Determine the [x, y] coordinate at the center of the cell enclosing the given text.  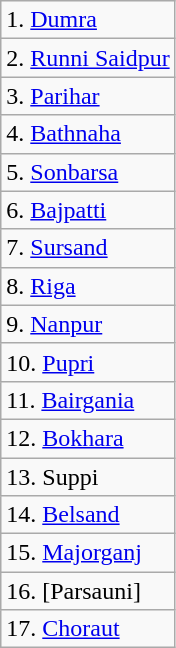
17. Choraut [88, 629]
14. Belsand [88, 515]
8. Riga [88, 286]
3. Parihar [88, 96]
1. Dumra [88, 20]
7. Sursand [88, 248]
9. Nanpur [88, 324]
11. Bairgania [88, 400]
15. Majorganj [88, 553]
13. Suppi [88, 477]
12. Bokhara [88, 438]
10. Pupri [88, 362]
5. Sonbarsa [88, 172]
16. [Parsauni] [88, 591]
2. Runni Saidpur [88, 58]
6. Bajpatti [88, 210]
4. Bathnaha [88, 134]
